For the text-containing cell, return its midpoint in [x, y] coordinate format. 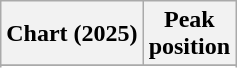
Chart (2025) [72, 34]
Peakposition [189, 34]
